Pinpoint the cell where the given text exists, returning its (X, Y) midpoint coordinate. 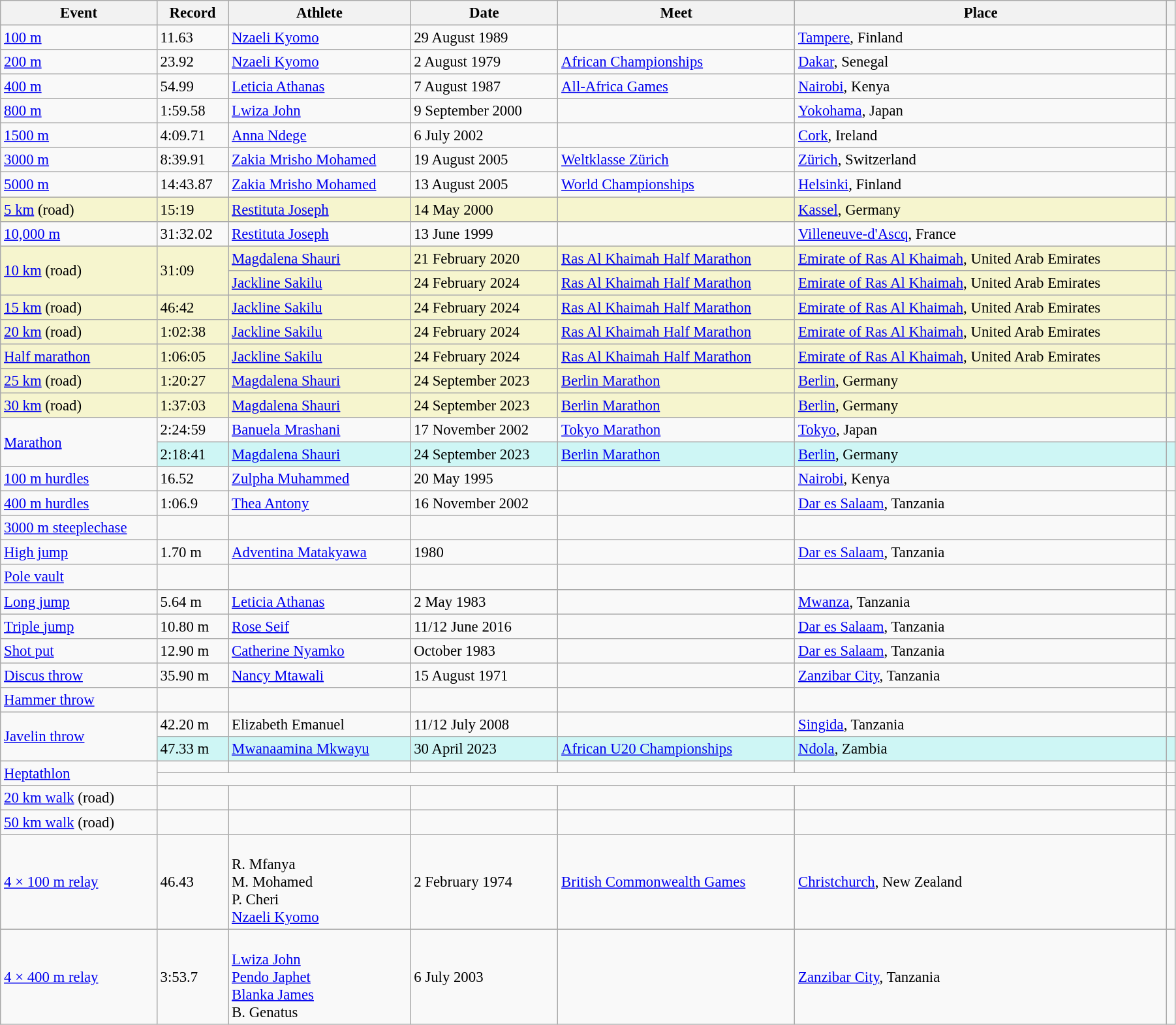
1:59.58 (192, 111)
46.43 (192, 882)
13 June 1999 (484, 234)
10 km (road) (79, 270)
Tampere, Finland (981, 38)
14 May 2000 (484, 209)
9 September 2000 (484, 111)
Event (79, 13)
3000 m steeplechase (79, 528)
Shot put (79, 650)
Lwiza John (320, 111)
100 m (79, 38)
3:53.7 (192, 977)
17 November 2002 (484, 430)
Singida, Tanzania (981, 724)
Athlete (320, 13)
2 February 1974 (484, 882)
1:02:38 (192, 332)
10.80 m (192, 626)
46:42 (192, 307)
30 km (road) (79, 405)
Elizabeth Emanuel (320, 724)
2 May 1983 (484, 602)
Kassel, Germany (981, 209)
3000 m (79, 160)
16 November 2002 (484, 504)
1:06.9 (192, 504)
Meet (676, 13)
7 August 1987 (484, 87)
100 m hurdles (79, 479)
6 July 2003 (484, 977)
21 February 2020 (484, 258)
23.92 (192, 62)
Nancy Mtawali (320, 675)
Weltklasse Zürich (676, 160)
5.64 m (192, 602)
Pole vault (79, 577)
54.99 (192, 87)
Discus throw (79, 675)
4 × 400 m relay (79, 977)
12.90 m (192, 650)
Javelin throw (79, 736)
200 m (79, 62)
20 km (road) (79, 332)
6 July 2002 (484, 136)
29 August 1989 (484, 38)
31:09 (192, 270)
1.70 m (192, 553)
British Commonwealth Games (676, 882)
Place (981, 13)
Long jump (79, 602)
R. MfanyaM. MohamedP. CheriNzaeli Kyomo (320, 882)
4:09.71 (192, 136)
Mwanaamina Mkwayu (320, 749)
Catherine Nyamko (320, 650)
Zürich, Switzerland (981, 160)
16.52 (192, 479)
8:39.91 (192, 160)
African U20 Championships (676, 749)
25 km (road) (79, 381)
1:06:05 (192, 356)
Thea Antony (320, 504)
400 m (79, 87)
13 August 2005 (484, 185)
1500 m (79, 136)
11/12 June 2016 (484, 626)
Hammer throw (79, 700)
2 August 1979 (484, 62)
15 August 1971 (484, 675)
Date (484, 13)
15:19 (192, 209)
Tokyo Marathon (676, 430)
Adventina Matakyawa (320, 553)
Half marathon (79, 356)
800 m (79, 111)
World Championships (676, 185)
4 × 100 m relay (79, 882)
Helsinki, Finland (981, 185)
Rose Seif (320, 626)
50 km walk (road) (79, 823)
20 km walk (road) (79, 798)
Ndola, Zambia (981, 749)
All-Africa Games (676, 87)
35.90 m (192, 675)
Tokyo, Japan (981, 430)
Christchurch, New Zealand (981, 882)
400 m hurdles (79, 504)
14:43.87 (192, 185)
Dakar, Senegal (981, 62)
Cork, Ireland (981, 136)
31:32.02 (192, 234)
Banuela Mrashani (320, 430)
Anna Ndege (320, 136)
20 May 1995 (484, 479)
Record (192, 13)
30 April 2023 (484, 749)
5 km (road) (79, 209)
Marathon (79, 442)
African Championships (676, 62)
October 1983 (484, 650)
Lwiza JohnPendo JaphetBlanka JamesB. Genatus (320, 977)
19 August 2005 (484, 160)
Heptathlon (79, 773)
11.63 (192, 38)
47.33 m (192, 749)
1980 (484, 553)
1:20:27 (192, 381)
Triple jump (79, 626)
1:37:03 (192, 405)
Yokohama, Japan (981, 111)
Mwanza, Tanzania (981, 602)
15 km (road) (79, 307)
11/12 July 2008 (484, 724)
High jump (79, 553)
42.20 m (192, 724)
Villeneuve-d'Ascq, France (981, 234)
2:18:41 (192, 455)
5000 m (79, 185)
10,000 m (79, 234)
Zulpha Muhammed (320, 479)
2:24:59 (192, 430)
